Capture the cell that displays the provided text and extract its (x, y) central coordinate. 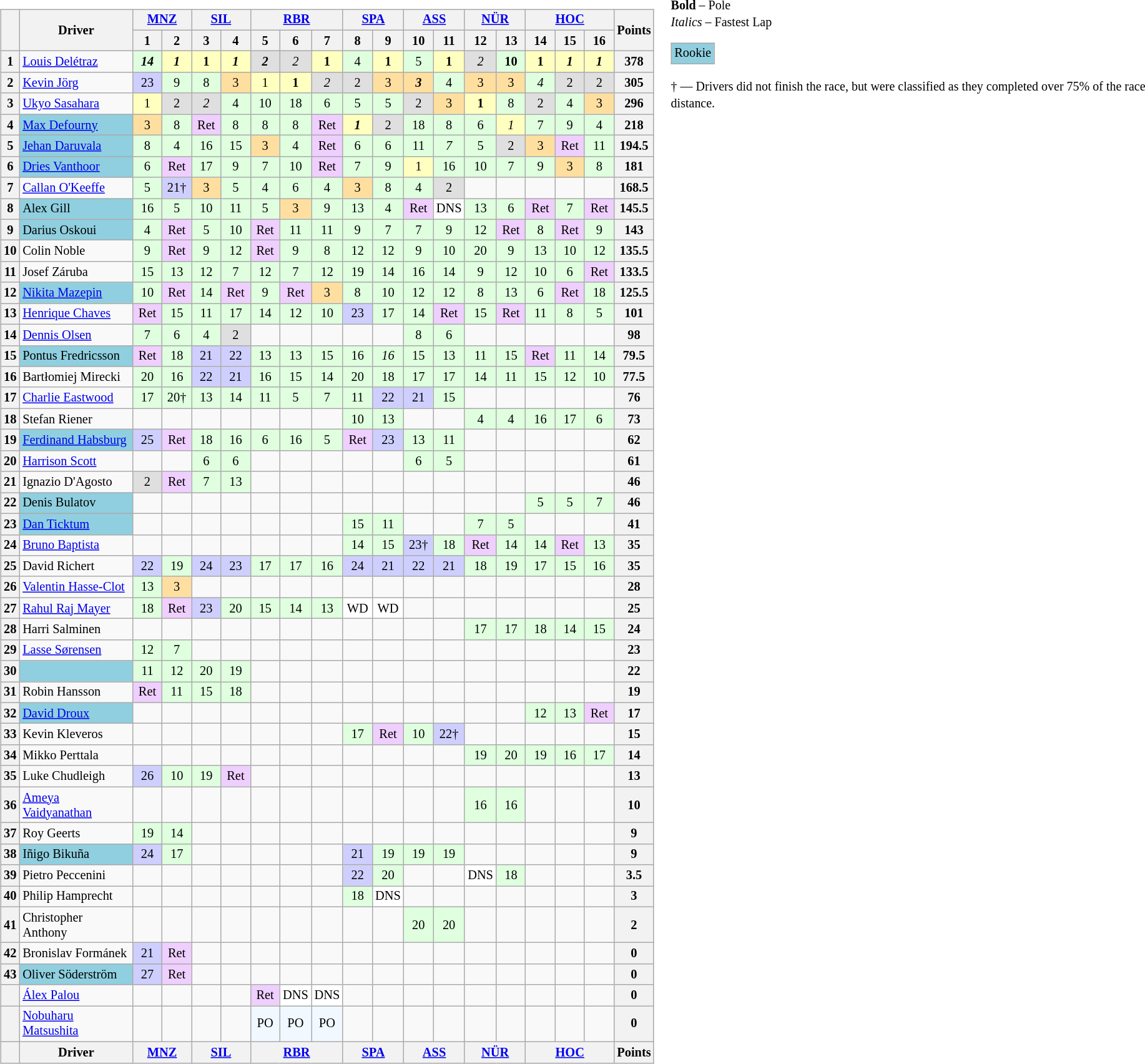
Roy Geerts (76, 834)
Mikko Perttala (76, 756)
42 (10, 953)
Ukyo Sasahara (76, 104)
218 (634, 125)
Robin Hansson (76, 692)
33 (10, 734)
37 (10, 834)
Pontus Fredricsson (76, 356)
Bartłomiej Mirecki (76, 377)
168.5 (634, 188)
Kevin Jörg (76, 83)
Ferdinand Habsburg (76, 440)
Nobuharu Matsushita (76, 1024)
38 (10, 854)
Josef Záruba (76, 272)
31 (10, 692)
Nikita Mazepin (76, 293)
Harri Salminen (76, 629)
36 (10, 805)
Philip Hamprecht (76, 897)
Oliver Söderström (76, 975)
Henrique Chaves (76, 314)
98 (634, 335)
Iñigo Bikuña (76, 854)
23† (418, 545)
22† (449, 734)
Bronislav Formánek (76, 953)
378 (634, 62)
Darius Oskoui (76, 230)
Harrison Scott (76, 461)
73 (634, 419)
125.5 (634, 293)
Valentin Hasse-Clot (76, 587)
43 (10, 975)
Rahul Raj Mayer (76, 608)
Callan O'Keeffe (76, 188)
20† (177, 398)
Ameya Vaidyanathan (76, 805)
77.5 (634, 377)
Jehan Daruvala (76, 146)
3.5 (634, 875)
Álex Palou (76, 995)
32 (10, 713)
101 (634, 314)
145.5 (634, 209)
194.5 (634, 146)
Pietro Peccenini (76, 875)
39 (10, 875)
305 (634, 83)
76 (634, 398)
79.5 (634, 356)
Lasse Sørensen (76, 650)
143 (634, 230)
David Richert (76, 566)
Ignazio D'Agosto (76, 482)
Alex Gill (76, 209)
David Droux (76, 713)
40 (10, 897)
30 (10, 671)
Rookie (693, 54)
21† (177, 188)
296 (634, 104)
Dries Vanthoor (76, 167)
Max Defourny (76, 125)
34 (10, 756)
Louis Delétraz (76, 62)
Dennis Olsen (76, 335)
Charlie Eastwood (76, 398)
Christopher Anthony (76, 925)
61 (634, 461)
Denis Bulatov (76, 503)
Colin Noble (76, 251)
Dan Ticktum (76, 524)
133.5 (634, 272)
135.5 (634, 251)
181 (634, 167)
29 (10, 650)
Stefan Riener (76, 419)
Luke Chudleigh (76, 776)
Kevin Kleveros (76, 734)
Bruno Baptista (76, 545)
62 (634, 440)
